Detect which cell encompasses the target text, then output its [X, Y] center coordinate. 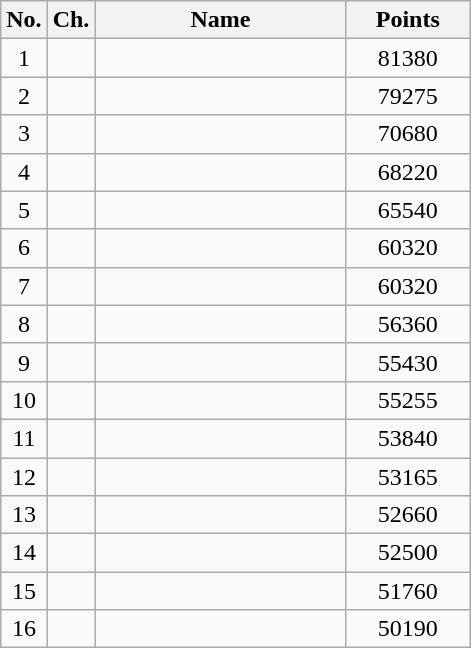
53165 [408, 477]
79275 [408, 96]
81380 [408, 58]
70680 [408, 134]
1 [24, 58]
Ch. [71, 20]
53840 [408, 438]
51760 [408, 591]
2 [24, 96]
13 [24, 515]
16 [24, 629]
56360 [408, 324]
9 [24, 362]
10 [24, 400]
4 [24, 172]
52500 [408, 553]
12 [24, 477]
50190 [408, 629]
68220 [408, 172]
15 [24, 591]
7 [24, 286]
3 [24, 134]
11 [24, 438]
65540 [408, 210]
Name [220, 20]
6 [24, 248]
55255 [408, 400]
No. [24, 20]
52660 [408, 515]
8 [24, 324]
Points [408, 20]
5 [24, 210]
55430 [408, 362]
14 [24, 553]
